Output the (x, y) coordinate of the center of the cell containing the given text.  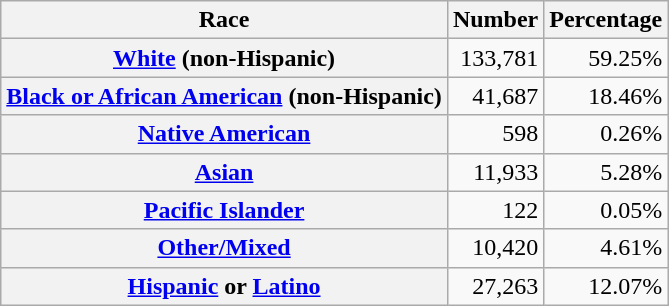
59.25% (606, 58)
41,687 (495, 96)
0.26% (606, 134)
11,933 (495, 172)
133,781 (495, 58)
Hispanic or Latino (224, 286)
27,263 (495, 286)
Number (495, 20)
Black or African American (non-Hispanic) (224, 96)
12.07% (606, 286)
4.61% (606, 248)
Percentage (606, 20)
Race (224, 20)
Other/Mixed (224, 248)
10,420 (495, 248)
122 (495, 210)
Asian (224, 172)
18.46% (606, 96)
White (non-Hispanic) (224, 58)
5.28% (606, 172)
Native American (224, 134)
0.05% (606, 210)
Pacific Islander (224, 210)
598 (495, 134)
